Provide the (X, Y) coordinate of the cell's center where the given text is located.  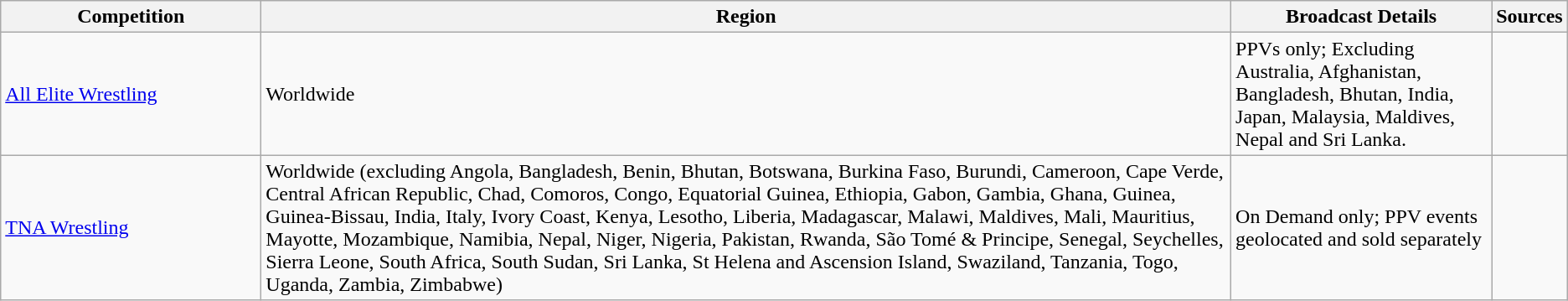
Worldwide (746, 94)
Region (746, 17)
PPVs only; Excluding Australia, Afghanistan, Bangladesh, Bhutan, India, Japan, Malaysia, Maldives, Nepal and Sri Lanka. (1362, 94)
Broadcast Details (1362, 17)
Competition (131, 17)
On Demand only; PPV events geolocated and sold separately (1362, 228)
TNA Wrestling (131, 228)
Sources (1529, 17)
All Elite Wrestling (131, 94)
